Provide the [X, Y] coordinate of the cell's center where the given text is located.  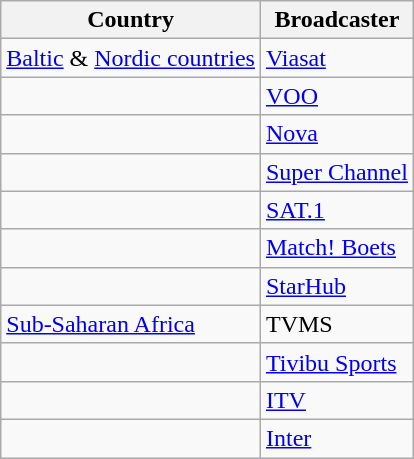
Broadcaster [336, 20]
Tivibu Sports [336, 362]
VOO [336, 96]
StarHub [336, 286]
SAT.1 [336, 210]
Country [131, 20]
Sub-Saharan Africa [131, 324]
Super Channel [336, 172]
Match! Boets [336, 248]
Baltic & Nordic countries [131, 58]
ITV [336, 400]
Nova [336, 134]
Inter [336, 438]
TVMS [336, 324]
Viasat [336, 58]
